Extract the (X, Y) coordinate from the center of the cell holding the provided text.  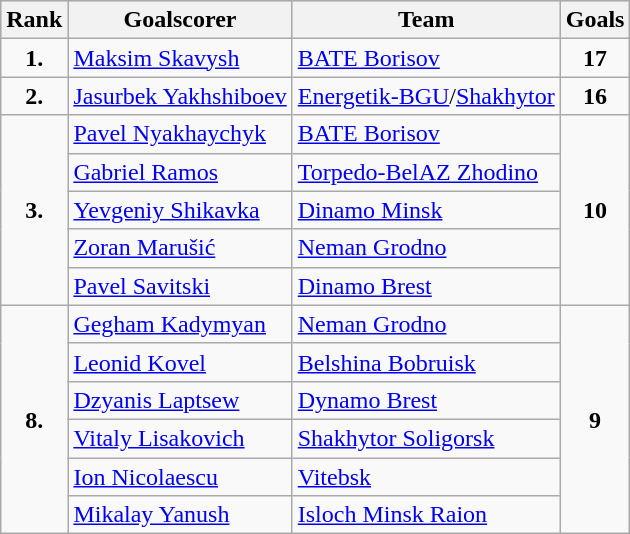
10 (595, 210)
17 (595, 58)
Torpedo-BelAZ Zhodino (426, 172)
Leonid Kovel (180, 362)
Pavel Nyakhaychyk (180, 134)
Vitaly Lisakovich (180, 438)
Pavel Savitski (180, 286)
Jasurbek Yakhshiboev (180, 96)
Vitebsk (426, 477)
3. (34, 210)
Rank (34, 20)
Goals (595, 20)
Team (426, 20)
2. (34, 96)
9 (595, 419)
Goalscorer (180, 20)
Shakhytor Soligorsk (426, 438)
16 (595, 96)
Isloch Minsk Raion (426, 515)
Dynamo Brest (426, 400)
Ion Nicolaescu (180, 477)
Energetik-BGU/Shakhytor (426, 96)
Maksim Skavysh (180, 58)
Belshina Bobruisk (426, 362)
Zoran Marušić (180, 248)
Gegham Kadymyan (180, 324)
Gabriel Ramos (180, 172)
Mikalay Yanush (180, 515)
1. (34, 58)
Yevgeniy Shikavka (180, 210)
Dzyanis Laptsew (180, 400)
Dinamo Minsk (426, 210)
8. (34, 419)
Dinamo Brest (426, 286)
